Output the [X, Y] coordinate of the center of the cell containing the given text.  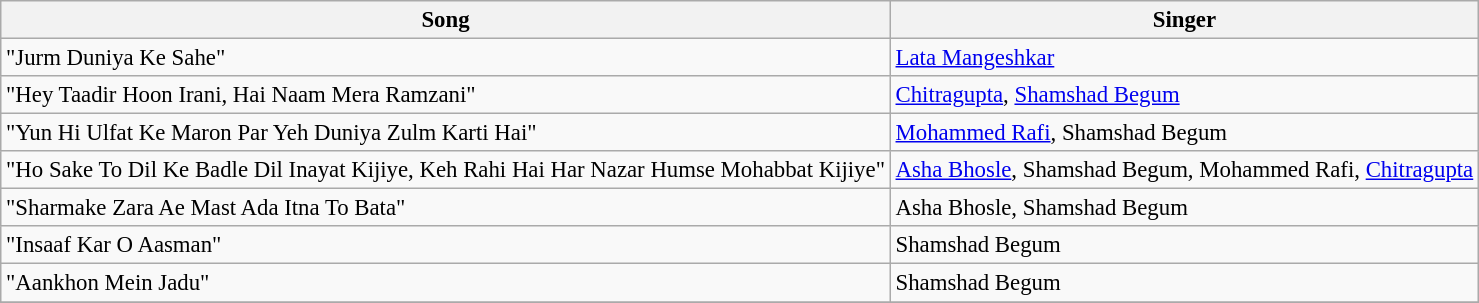
Chitragupta, Shamshad Begum [1184, 95]
"Yun Hi Ulfat Ke Maron Par Yeh Duniya Zulm Karti Hai" [446, 133]
"Hey Taadir Hoon Irani, Hai Naam Mera Ramzani" [446, 95]
"Jurm Duniya Ke Sahe" [446, 58]
Song [446, 20]
"Aankhon Mein Jadu" [446, 283]
Lata Mangeshkar [1184, 58]
"Ho Sake To Dil Ke Badle Dil Inayat Kijiye, Keh Rahi Hai Har Nazar Humse Mohabbat Kijiye" [446, 170]
Mohammed Rafi, Shamshad Begum [1184, 133]
"Sharmake Zara Ae Mast Ada Itna To Bata" [446, 208]
Asha Bhosle, Shamshad Begum, Mohammed Rafi, Chitragupta [1184, 170]
Asha Bhosle, Shamshad Begum [1184, 208]
"Insaaf Kar O Aasman" [446, 245]
Singer [1184, 20]
